Provide the (x, y) coordinate of the cell's center where the given text is located.  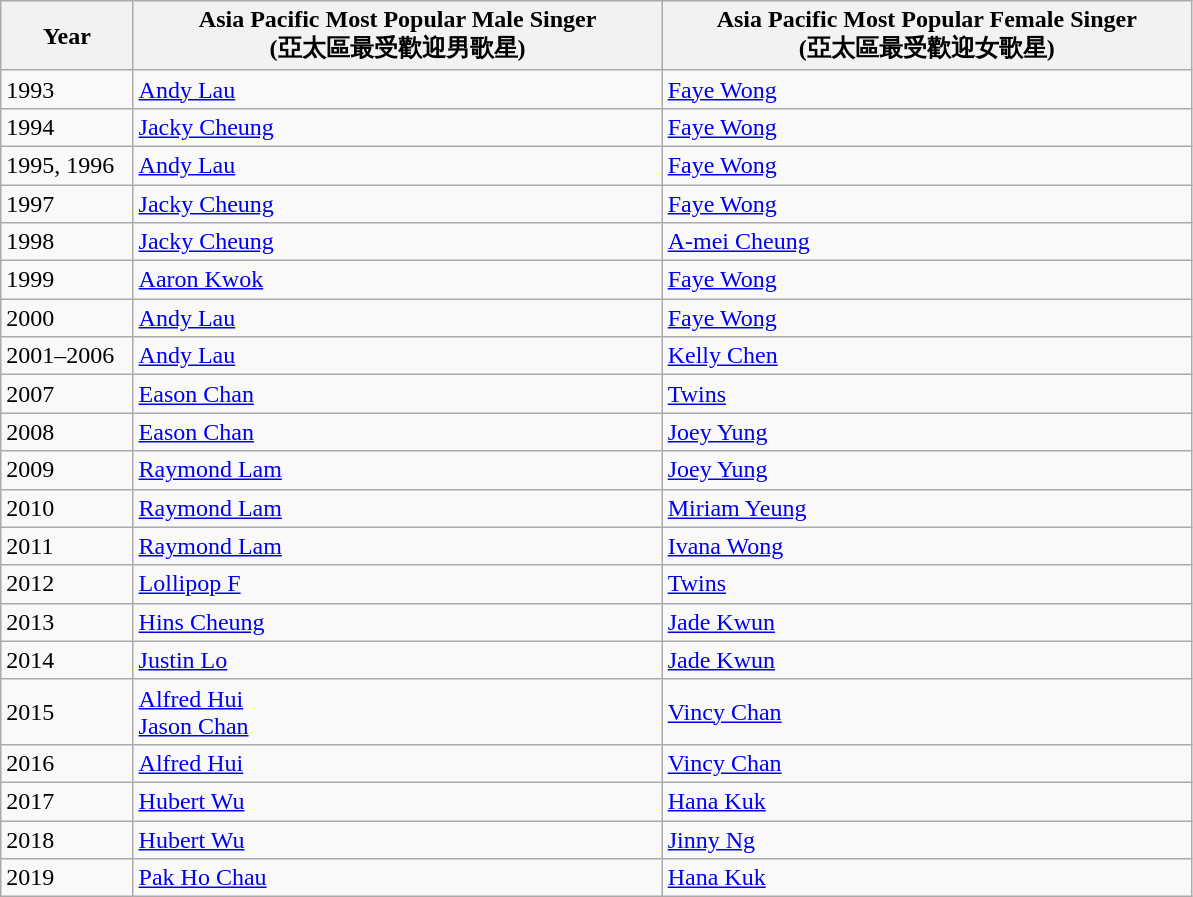
2007 (67, 394)
2013 (67, 622)
1999 (67, 280)
Alfred Hui (398, 763)
Miriam Yeung (926, 508)
2012 (67, 584)
Asia Pacific Most Popular Male Singer(亞太區最受歡迎男歌星) (398, 36)
1993 (67, 89)
2010 (67, 508)
2016 (67, 763)
Ivana Wong (926, 546)
2011 (67, 546)
2014 (67, 660)
2008 (67, 432)
2018 (67, 839)
Year (67, 36)
2017 (67, 801)
2009 (67, 470)
A-mei Cheung (926, 242)
1995, 1996 (67, 165)
2019 (67, 878)
Kelly Chen (926, 356)
2001–2006 (67, 356)
Lollipop F (398, 584)
1994 (67, 127)
Justin Lo (398, 660)
2000 (67, 318)
Alfred HuiJason Chan (398, 712)
1998 (67, 242)
1997 (67, 203)
Pak Ho Chau (398, 878)
Asia Pacific Most Popular Female Singer(亞太區最受歡迎女歌星) (926, 36)
Hins Cheung (398, 622)
Aaron Kwok (398, 280)
Jinny Ng (926, 839)
2015 (67, 712)
